Determine the [x, y] coordinate at the center of the cell enclosing the given text.  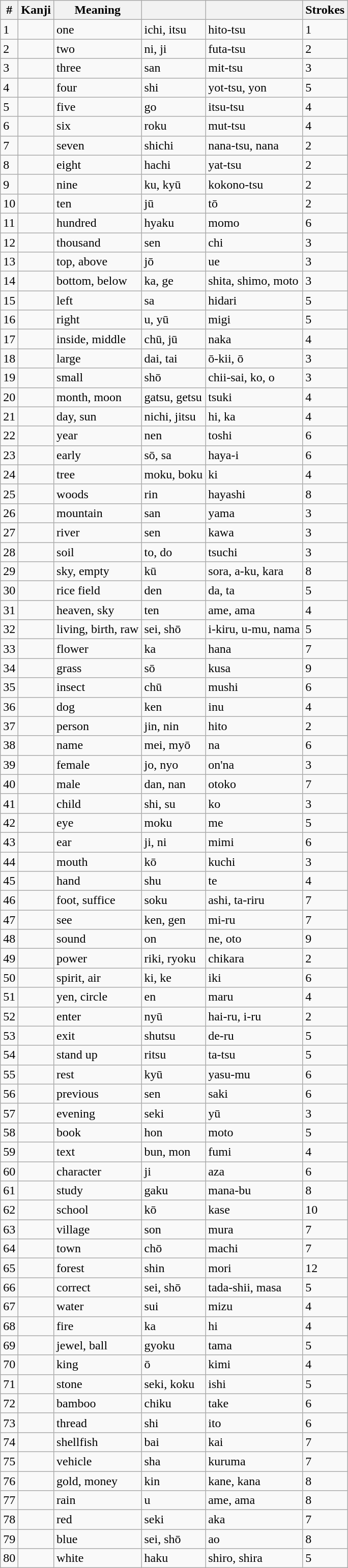
34 [9, 668]
dog [98, 707]
shiro, shira [254, 1558]
vehicle [98, 1461]
11 [9, 223]
living, birth, raw [98, 629]
person [98, 726]
sa [173, 300]
yasu-mu [254, 1074]
inu [254, 707]
moku, boku [173, 474]
shi, su [173, 803]
dai, tai [173, 358]
28 [9, 552]
hundred [98, 223]
jin, nin [173, 726]
chii-sai, ko, o [254, 378]
ka, ge [173, 281]
ishi [254, 1384]
66 [9, 1287]
soil [98, 552]
correct [98, 1287]
moku [173, 823]
25 [9, 494]
five [98, 107]
yot-tsu, yon [254, 87]
one [98, 29]
go [173, 107]
18 [9, 358]
77 [9, 1500]
shutsu [173, 1036]
50 [9, 978]
chū, jū [173, 339]
child [98, 803]
Strokes [325, 10]
three [98, 68]
rin [173, 494]
town [98, 1249]
hana [254, 649]
son [173, 1229]
hon [173, 1132]
tō [254, 203]
futa-tsu [254, 49]
ku, kyū [173, 184]
gaku [173, 1191]
school [98, 1210]
water [98, 1307]
41 [9, 803]
eight [98, 165]
male [98, 784]
42 [9, 823]
32 [9, 629]
55 [9, 1074]
ji, ni [173, 842]
kyū [173, 1074]
37 [9, 726]
mit-tsu [254, 68]
otoko [254, 784]
mushi [254, 687]
39 [9, 765]
shō [173, 378]
chi [254, 243]
ne, oto [254, 939]
da, ta [254, 591]
village [98, 1229]
Meaning [98, 10]
yen, circle [98, 997]
yat-tsu [254, 165]
68 [9, 1326]
70 [9, 1365]
13 [9, 262]
name [98, 745]
16 [9, 320]
47 [9, 920]
heaven, sky [98, 610]
haya-i [254, 455]
Kanji [36, 10]
take [254, 1403]
29 [9, 571]
ken, gen [173, 920]
four [98, 87]
chiku [173, 1403]
23 [9, 455]
evening [98, 1113]
tsuchi [254, 552]
kimi [254, 1365]
ichi, itsu [173, 29]
60 [9, 1171]
ō [173, 1365]
26 [9, 513]
two [98, 49]
kane, kana [254, 1481]
hachi [173, 165]
kuchi [254, 862]
76 [9, 1481]
to, do [173, 552]
shita, shimo, moto [254, 281]
hidari [254, 300]
bai [173, 1442]
45 [9, 881]
chō [173, 1249]
shin [173, 1268]
sora, a-ku, kara [254, 571]
14 [9, 281]
u, yū [173, 320]
hai-ru, i-ru [254, 1016]
tada-shii, masa [254, 1287]
see [98, 920]
69 [9, 1345]
52 [9, 1016]
te [254, 881]
nen [173, 436]
hyaku [173, 223]
momo [254, 223]
jō [173, 262]
sha [173, 1461]
left [98, 300]
46 [9, 900]
enter [98, 1016]
72 [9, 1403]
blue [98, 1539]
migi [254, 320]
56 [9, 1094]
tsuki [254, 397]
fumi [254, 1152]
naka [254, 339]
44 [9, 862]
36 [9, 707]
iki [254, 978]
sō [173, 668]
ji [173, 1171]
insect [98, 687]
year [98, 436]
rice field [98, 591]
kū [173, 571]
ki [254, 474]
jo, nyo [173, 765]
74 [9, 1442]
on'na [254, 765]
female [98, 765]
mori [254, 1268]
kai [254, 1442]
gold, money [98, 1481]
30 [9, 591]
mut-tsu [254, 126]
71 [9, 1384]
shellfish [98, 1442]
ta-tsu [254, 1055]
ō-kii, ō [254, 358]
aza [254, 1171]
mi-ru [254, 920]
54 [9, 1055]
shichi [173, 145]
rest [98, 1074]
book [98, 1132]
nine [98, 184]
61 [9, 1191]
ritsu [173, 1055]
22 [9, 436]
mouth [98, 862]
tama [254, 1345]
top, above [98, 262]
previous [98, 1094]
19 [9, 378]
43 [9, 842]
mizu [254, 1307]
gyoku [173, 1345]
48 [9, 939]
early [98, 455]
sō, sa [173, 455]
white [98, 1558]
kusa [254, 668]
40 [9, 784]
shu [173, 881]
day, sun [98, 416]
79 [9, 1539]
ashi, ta-riru [254, 900]
study [98, 1191]
24 [9, 474]
78 [9, 1520]
thousand [98, 243]
u [173, 1500]
mana-bu [254, 1191]
en [173, 997]
woods [98, 494]
eye [98, 823]
31 [9, 610]
kawa [254, 532]
fire [98, 1326]
de-ru [254, 1036]
stand up [98, 1055]
nyū [173, 1016]
ao [254, 1539]
yama [254, 513]
foot, suffice [98, 900]
mimi [254, 842]
67 [9, 1307]
exit [98, 1036]
64 [9, 1249]
yū [254, 1113]
nichi, jitsu [173, 416]
kokono-tsu [254, 184]
chikara [254, 958]
six [98, 126]
forest [98, 1268]
riki, ryoku [173, 958]
hi, ka [254, 416]
35 [9, 687]
65 [9, 1268]
ue [254, 262]
right [98, 320]
on [173, 939]
na [254, 745]
moto [254, 1132]
sui [173, 1307]
33 [9, 649]
ni, ji [173, 49]
machi [254, 1249]
i-kiru, u-mu, nama [254, 629]
ear [98, 842]
ki, ke [173, 978]
hito-tsu [254, 29]
kin [173, 1481]
59 [9, 1152]
57 [9, 1113]
hi [254, 1326]
den [173, 591]
21 [9, 416]
text [98, 1152]
river [98, 532]
49 [9, 958]
grass [98, 668]
inside, middle [98, 339]
flower [98, 649]
62 [9, 1210]
haku [173, 1558]
saki [254, 1094]
ko [254, 803]
king [98, 1365]
small [98, 378]
aka [254, 1520]
large [98, 358]
chū [173, 687]
mountain [98, 513]
63 [9, 1229]
17 [9, 339]
soku [173, 900]
53 [9, 1036]
kase [254, 1210]
58 [9, 1132]
rain [98, 1500]
bamboo [98, 1403]
hayashi [254, 494]
mura [254, 1229]
month, moon [98, 397]
power [98, 958]
hand [98, 881]
kuruma [254, 1461]
ito [254, 1423]
hito [254, 726]
51 [9, 997]
bottom, below [98, 281]
thread [98, 1423]
seven [98, 145]
me [254, 823]
sound [98, 939]
roku [173, 126]
sky, empty [98, 571]
ken [173, 707]
27 [9, 532]
stone [98, 1384]
dan, nan [173, 784]
seki, koku [173, 1384]
toshi [254, 436]
38 [9, 745]
gatsu, getsu [173, 397]
itsu-tsu [254, 107]
80 [9, 1558]
maru [254, 997]
jewel, ball [98, 1345]
15 [9, 300]
# [9, 10]
red [98, 1520]
mei, myō [173, 745]
tree [98, 474]
75 [9, 1461]
bun, mon [173, 1152]
20 [9, 397]
jū [173, 203]
73 [9, 1423]
character [98, 1171]
nana-tsu, nana [254, 145]
spirit, air [98, 978]
